Find where the given text appears and provide that cell's center as [X, Y] coordinate. 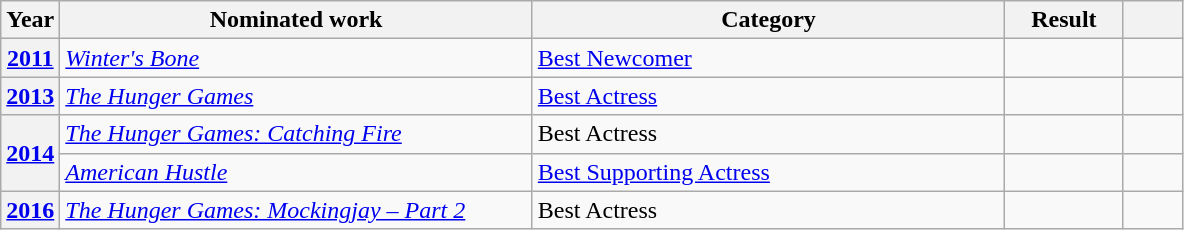
Category [768, 20]
Result [1064, 20]
American Hustle [296, 172]
2013 [30, 96]
Nominated work [296, 20]
Best Supporting Actress [768, 172]
The Hunger Games: Catching Fire [296, 134]
Best Newcomer [768, 58]
The Hunger Games [296, 96]
The Hunger Games: Mockingjay – Part 2 [296, 210]
2014 [30, 153]
2011 [30, 58]
Year [30, 20]
Winter's Bone [296, 58]
2016 [30, 210]
